Find where the given text appears and provide that cell's center as (x, y) coordinate. 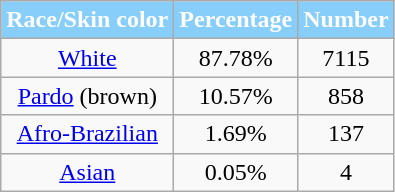
Percentage (236, 20)
Pardo (brown) (88, 96)
10.57% (236, 96)
137 (346, 134)
Asian (88, 172)
Race/Skin color (88, 20)
87.78% (236, 58)
Afro-Brazilian (88, 134)
White (88, 58)
Number (346, 20)
4 (346, 172)
0.05% (236, 172)
7115 (346, 58)
1.69% (236, 134)
858 (346, 96)
